Detect which cell encompasses the target text, then output its [x, y] center coordinate. 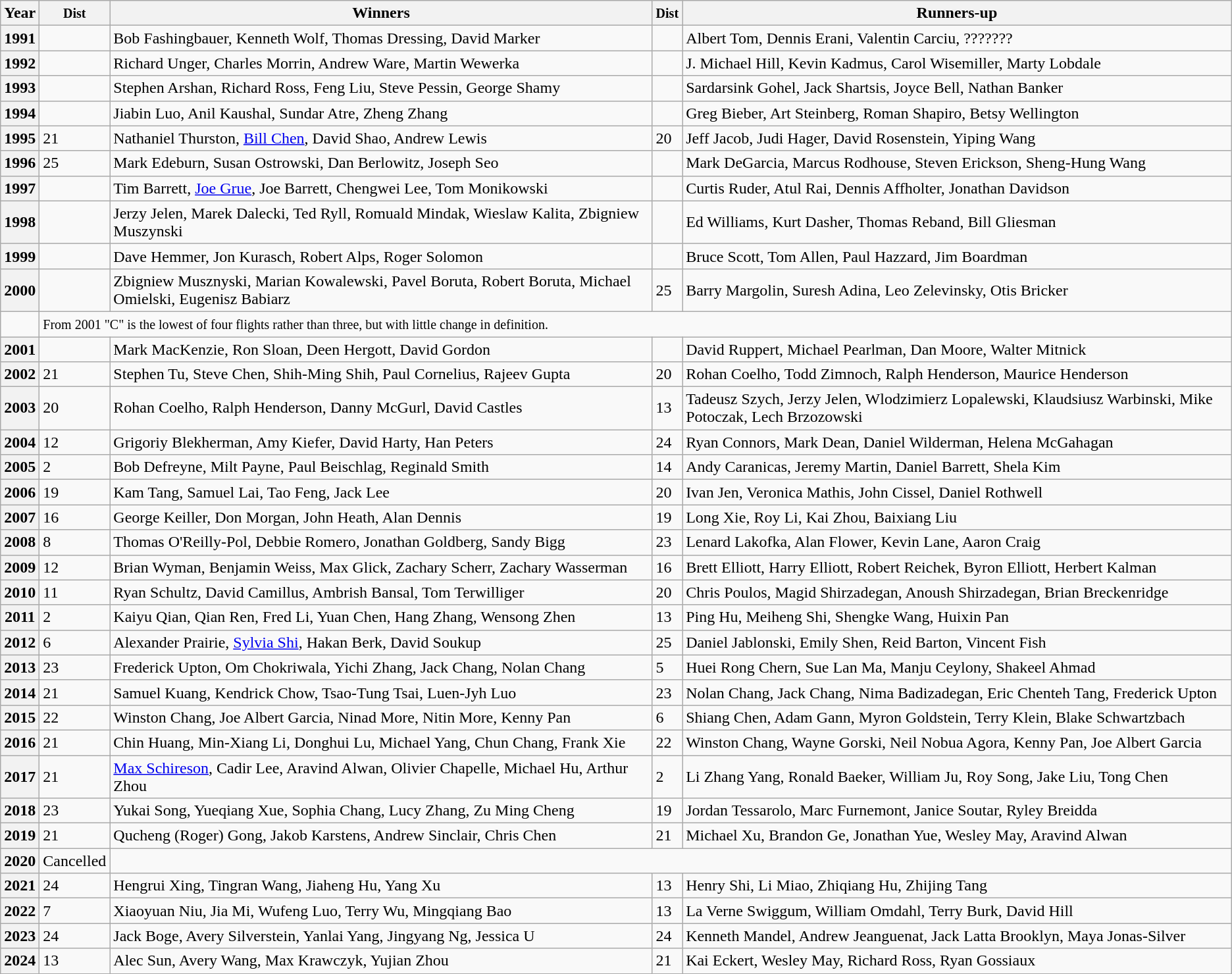
Lenard Lakofka, Alan Flower, Kevin Lane, Aaron Craig [957, 542]
Shiang Chen, Adam Gann, Myron Goldstein, Terry Klein, Blake Schwartzbach [957, 717]
Long Xie, Roy Li, Kai Zhou, Baixiang Liu [957, 517]
Jeff Jacob, Judi Hager, David Rosenstein, Yiping Wang [957, 138]
1993 [20, 88]
1999 [20, 256]
Ping Hu, Meiheng Shi, Shengke Wang, Huixin Pan [957, 617]
2011 [20, 617]
Jiabin Luo, Anil Kaushal, Sundar Atre, Zheng Zhang [381, 113]
Nolan Chang, Jack Chang, Nima Badizadegan, Eric Chenteh Tang, Frederick Upton [957, 692]
Bob Fashingbauer, Kenneth Wolf, Thomas Dressing, David Marker [381, 38]
Thomas O'Reilly-Pol, Debbie Romero, Jonathan Goldberg, Sandy Bigg [381, 542]
2015 [20, 717]
2014 [20, 692]
Huei Rong Chern, Sue Lan Ma, Manju Ceylony, Shakeel Ahmad [957, 667]
Jerzy Jelen, Marek Dalecki, Ted Ryll, Romuald Mindak, Wieslaw Kalita, Zbigniew Muszynski [381, 222]
Curtis Ruder, Atul Rai, Dennis Affholter, Jonathan Davidson [957, 188]
1995 [20, 138]
Kai Eckert, Wesley May, Richard Ross, Ryan Gossiaux [957, 961]
Ryan Schultz, David Camillus, Ambrish Bansal, Tom Terwilliger [381, 592]
Mark DeGarcia, Marcus Rodhouse, Steven Erickson, Sheng-Hung Wang [957, 163]
2008 [20, 542]
2004 [20, 442]
2010 [20, 592]
Max Schireson, Cadir Lee, Aravind Alwan, Olivier Chapelle, Michael Hu, Arthur Zhou [381, 777]
Bob Defreyne, Milt Payne, Paul Beischlag, Reginald Smith [381, 467]
2024 [20, 961]
Hengrui Xing, Tingran Wang, Jiaheng Hu, Yang Xu [381, 886]
14 [667, 467]
Chin Huang, Min-Xiang Li, Donghui Lu, Michael Yang, Chun Chang, Frank Xie [381, 742]
2007 [20, 517]
Yukai Song, Yueqiang Xue, Sophia Chang, Lucy Zhang, Zu Ming Cheng [381, 811]
11 [75, 592]
2002 [20, 374]
Ryan Connors, Mark Dean, Daniel Wilderman, Helena McGahagan [957, 442]
La Verne Swiggum, William Omdahl, Terry Burk, David Hill [957, 911]
8 [75, 542]
Samuel Kuang, Kendrick Chow, Tsao-Tung Tsai, Luen-Jyh Luo [381, 692]
2001 [20, 349]
2019 [20, 836]
Winston Chang, Joe Albert Garcia, Ninad More, Nitin More, Kenny Pan [381, 717]
Tim Barrett, Joe Grue, Joe Barrett, Chengwei Lee, Tom Monikowski [381, 188]
2013 [20, 667]
Cancelled [75, 861]
Mark Edeburn, Susan Ostrowski, Dan Berlowitz, Joseph Seo [381, 163]
2021 [20, 886]
Bruce Scott, Tom Allen, Paul Hazzard, Jim Boardman [957, 256]
2003 [20, 408]
Brian Wyman, Benjamin Weiss, Max Glick, Zachary Scherr, Zachary Wasserman [381, 567]
2017 [20, 777]
2005 [20, 467]
Andy Caranicas, Jeremy Martin, Daniel Barrett, Shela Kim [957, 467]
Year [20, 13]
George Keiller, Don Morgan, John Heath, Alan Dennis [381, 517]
2009 [20, 567]
2022 [20, 911]
Jack Boge, Avery Silverstein, Yanlai Yang, Jingyang Ng, Jessica U [381, 936]
Li Zhang Yang, Ronald Baeker, William Ju, Roy Song, Jake Liu, Tong Chen [957, 777]
2000 [20, 290]
Alexander Prairie, Sylvia Shi, Hakan Berk, David Soukup [381, 642]
From 2001 "C" is the lowest of four flights rather than three, but with little change in definition. [636, 324]
Rohan Coelho, Todd Zimnoch, Ralph Henderson, Maurice Henderson [957, 374]
2018 [20, 811]
1997 [20, 188]
Frederick Upton, Om Chokriwala, Yichi Zhang, Jack Chang, Nolan Chang [381, 667]
1991 [20, 38]
2012 [20, 642]
Ed Williams, Kurt Dasher, Thomas Reband, Bill Gliesman [957, 222]
Brett Elliott, Harry Elliott, Robert Reichek, Byron Elliott, Herbert Kalman [957, 567]
Kam Tang, Samuel Lai, Tao Feng, Jack Lee [381, 492]
Henry Shi, Li Miao, Zhiqiang Hu, Zhijing Tang [957, 886]
Daniel Jablonski, Emily Shen, Reid Barton, Vincent Fish [957, 642]
1998 [20, 222]
Nathaniel Thurston, Bill Chen, David Shao, Andrew Lewis [381, 138]
Jordan Tessarolo, Marc Furnemont, Janice Soutar, Ryley Breidda [957, 811]
Alec Sun, Avery Wang, Max Krawczyk, Yujian Zhou [381, 961]
Barry Margolin, Suresh Adina, Leo Zelevinsky, Otis Bricker [957, 290]
Michael Xu, Brandon Ge, Jonathan Yue, Wesley May, Aravind Alwan [957, 836]
1992 [20, 63]
Zbigniew Musznyski, Marian Kowalewski, Pavel Boruta, Robert Boruta, Michael Omielski, Eugenisz Babiarz [381, 290]
Richard Unger, Charles Morrin, Andrew Ware, Martin Wewerka [381, 63]
Chris Poulos, Magid Shirzadegan, Anoush Shirzadegan, Brian Breckenridge [957, 592]
Qucheng (Roger) Gong, Jakob Karstens, Andrew Sinclair, Chris Chen [381, 836]
David Ruppert, Michael Pearlman, Dan Moore, Walter Mitnick [957, 349]
Stephen Tu, Steve Chen, Shih-Ming Shih, Paul Cornelius, Rajeev Gupta [381, 374]
Albert Tom, Dennis Erani, Valentin Carciu, ??????? [957, 38]
Tadeusz Szych, Jerzy Jelen, Wlodzimierz Lopalewski, Klaudsiusz Warbinski, Mike Potoczak, Lech Brzozowski [957, 408]
Grigoriy Blekherman, Amy Kiefer, David Harty, Han Peters [381, 442]
5 [667, 667]
Greg Bieber, Art Steinberg, Roman Shapiro, Betsy Wellington [957, 113]
Winners [381, 13]
J. Michael Hill, Kevin Kadmus, Carol Wisemiller, Marty Lobdale [957, 63]
Kenneth Mandel, Andrew Jeanguenat, Jack Latta Brooklyn, Maya Jonas-Silver [957, 936]
1994 [20, 113]
2023 [20, 936]
Runners-up [957, 13]
Winston Chang, Wayne Gorski, Neil Nobua Agora, Kenny Pan, Joe Albert Garcia [957, 742]
Kaiyu Qian, Qian Ren, Fred Li, Yuan Chen, Hang Zhang, Wensong Zhen [381, 617]
Rohan Coelho, Ralph Henderson, Danny McGurl, David Castles [381, 408]
Xiaoyuan Niu, Jia Mi, Wufeng Luo, Terry Wu, Mingqiang Bao [381, 911]
7 [75, 911]
Stephen Arshan, Richard Ross, Feng Liu, Steve Pessin, George Shamy [381, 88]
Mark MacKenzie, Ron Sloan, Deen Hergott, David Gordon [381, 349]
1996 [20, 163]
2016 [20, 742]
Dave Hemmer, Jon Kurasch, Robert Alps, Roger Solomon [381, 256]
Sardarsink Gohel, Jack Shartsis, Joyce Bell, Nathan Banker [957, 88]
Ivan Jen, Veronica Mathis, John Cissel, Daniel Rothwell [957, 492]
2020 [20, 861]
2006 [20, 492]
